Determine the [X, Y] coordinate at the center of the cell enclosing the given text.  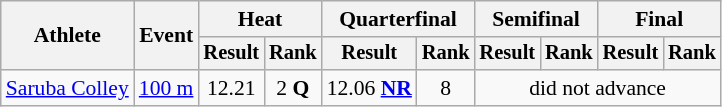
Saruba Colley [68, 88]
12.06 NR [370, 88]
100 m [166, 88]
Event [166, 36]
Heat [260, 19]
did not advance [597, 88]
12.21 [231, 88]
Semifinal [536, 19]
2 Q [293, 88]
Final [660, 19]
Athlete [68, 36]
Quarterfinal [398, 19]
8 [446, 88]
